Extract the (x, y) coordinate from the center of the cell holding the provided text.  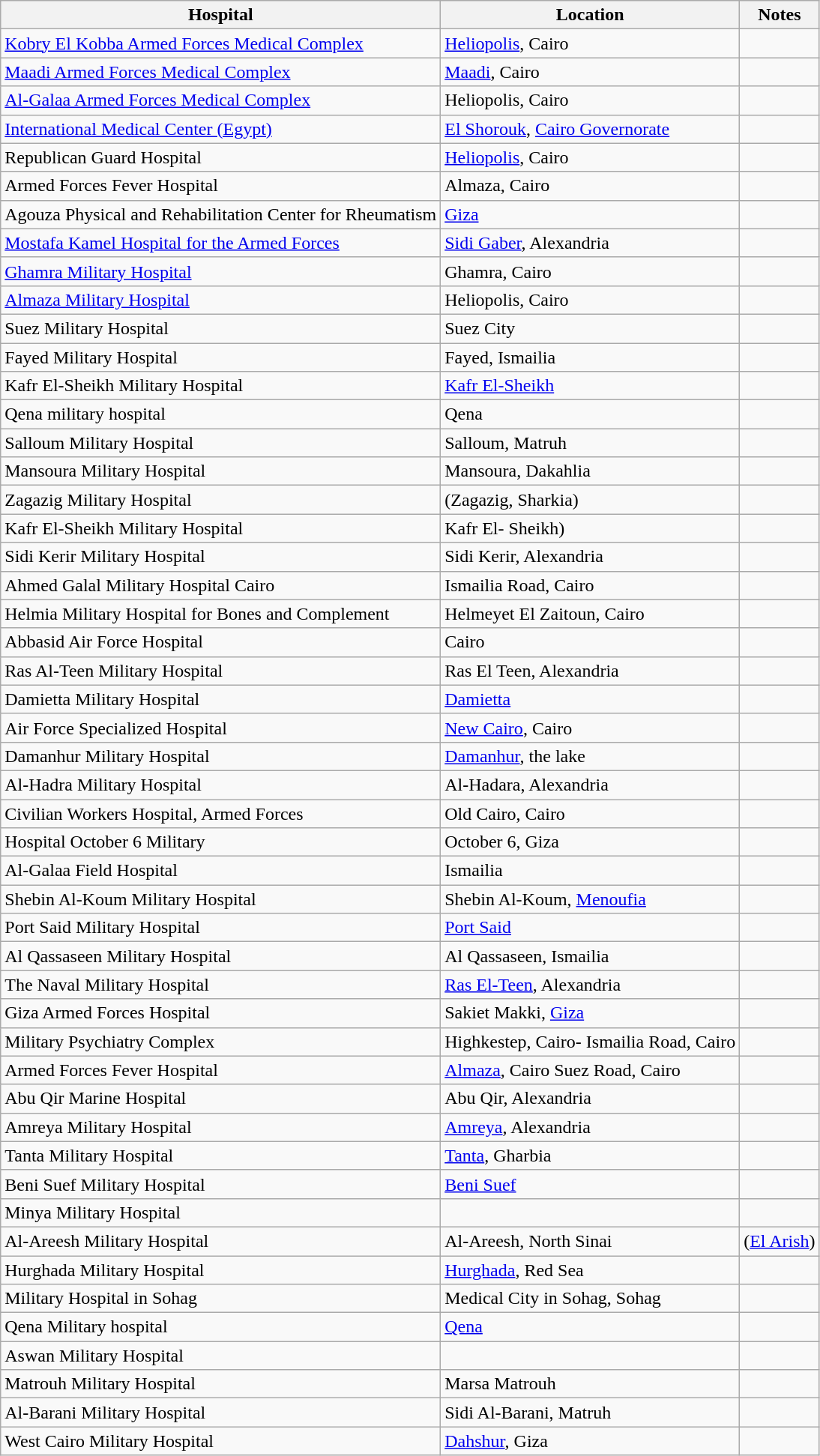
Fayed, Ismailia (591, 357)
Sidi Kerir Military Hospital (220, 557)
Al-Areesh Military Hospital (220, 1241)
Zagazig Military Hospital (220, 500)
Mostafa Kamel Hospital for the Armed Forces (220, 243)
Damanhur, the lake (591, 756)
Agouza Physical and Rehabilitation Center for Rheumatism (220, 214)
Amreya, Alexandria (591, 1127)
Abu Qir Marine Hospital (220, 1099)
Ismailia Road, Cairo (591, 585)
Sidi Gaber, Alexandria (591, 243)
International Medical Center (Egypt) (220, 129)
Location (591, 15)
Highkestep, Cairo- Ismailia Road, Cairo (591, 1042)
Fayed Military Hospital (220, 357)
Ahmed Galal Military Hospital Cairo (220, 585)
Sidi Al-Barani, Matruh (591, 1413)
Shebin Al-Koum Military Hospital (220, 899)
Mansoura, Dakahlia (591, 471)
Al-Areesh, North Sinai (591, 1241)
Sakiet Makki, Giza (591, 1013)
Ghamra, Cairo (591, 271)
Military Hospital in Sohag (220, 1299)
Tanta Military Hospital (220, 1156)
Helmia Military Hospital for Bones and Complement (220, 614)
Al-Galaa Armed Forces Medical Complex (220, 100)
Civilian Workers Hospital, Armed Forces (220, 813)
Republican Guard Hospital (220, 157)
Hospital (220, 15)
Abbasid Air Force Hospital (220, 642)
Suez Military Hospital (220, 328)
October 6, Giza (591, 842)
Ras El Teen, Alexandria (591, 671)
Medical City in Sohag, Sohag (591, 1299)
Ghamra Military Hospital (220, 271)
Giza Armed Forces Hospital (220, 1013)
Al-Hadra Military Hospital (220, 785)
Maadi Armed Forces Medical Complex (220, 72)
Kobry El Kobba Armed Forces Medical Complex (220, 43)
Matrouh Military Hospital (220, 1384)
New Cairo, Cairo (591, 728)
Al Qassaseen, Ismailia (591, 956)
Sidi Kerir, Alexandria (591, 557)
Suez City (591, 328)
Tanta, Gharbia (591, 1156)
Al-Hadara, Alexandria (591, 785)
Beni Suef (591, 1184)
Qena Military hospital (220, 1327)
Almaza, Cairo Suez Road, Cairo (591, 1070)
Salloum, Matruh (591, 443)
Port Said (591, 928)
(Zagazig, Sharkia) (591, 500)
Qena military hospital (220, 414)
Abu Qir, Alexandria (591, 1099)
Cairo (591, 642)
Aswan Military Hospital (220, 1356)
Kafr El- Sheikh) (591, 528)
Hurghada Military Hospital (220, 1270)
Damanhur Military Hospital (220, 756)
West Cairo Military Hospital (220, 1441)
Helmeyet El Zaitoun, Cairo (591, 614)
Beni Suef Military Hospital (220, 1184)
Al-Barani Military Hospital (220, 1413)
Al Qassaseen Military Hospital (220, 956)
Amreya Military Hospital (220, 1127)
Dahshur, Giza (591, 1441)
Old Cairo, Cairo (591, 813)
Minya Military Hospital (220, 1212)
Almaza, Cairo (591, 186)
Al-Galaa Field Hospital (220, 871)
Air Force Specialized Hospital (220, 728)
Kafr El-Sheikh (591, 386)
Hurghada, Red Sea (591, 1270)
The Naval Military Hospital (220, 985)
Giza (591, 214)
Ras El-Teen, Alexandria (591, 985)
Hospital October 6 Military (220, 842)
Almaza Military Hospital (220, 300)
Mansoura Military Hospital (220, 471)
Shebin Al-Koum, Menoufia (591, 899)
Salloum Military Hospital (220, 443)
Marsa Matrouh (591, 1384)
Ras Al-Teen Military Hospital (220, 671)
(El Arish) (780, 1241)
Ismailia (591, 871)
Military Psychiatry Complex (220, 1042)
Maadi, Cairo (591, 72)
Notes (780, 15)
Port Said Military Hospital (220, 928)
Damietta (591, 699)
El Shorouk, Cairo Governorate (591, 129)
Damietta Military Hospital (220, 699)
